Locate the cell with the specified text and output its (X, Y) center coordinate. 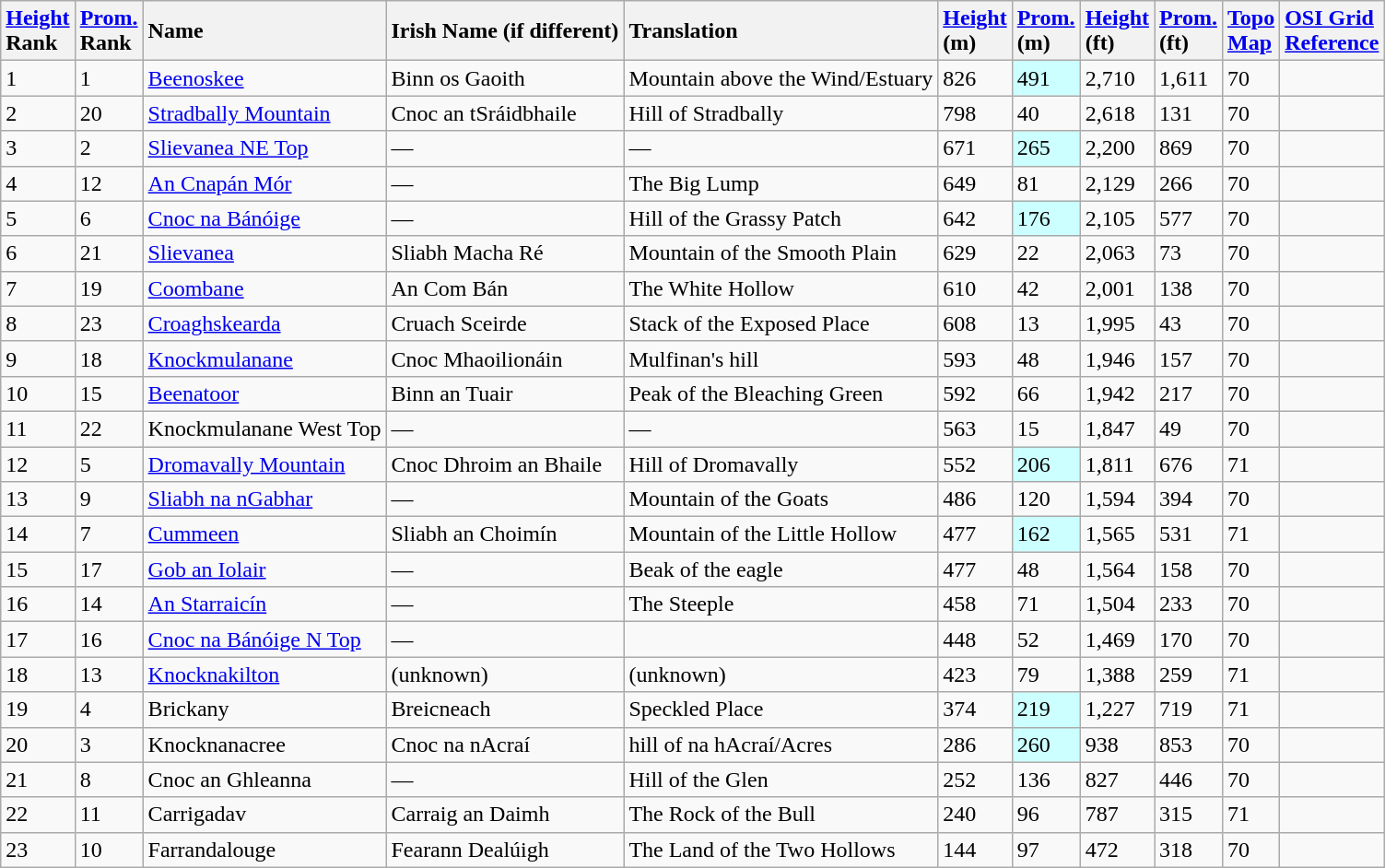
1,942 (1117, 393)
1,811 (1117, 463)
An Starraicín (264, 604)
610 (975, 288)
120 (1046, 499)
Fearann Dealúigh (505, 850)
240 (975, 815)
1,504 (1117, 604)
Knockmulanane (264, 358)
Translation (781, 31)
1,227 (1117, 710)
671 (975, 148)
2,001 (1117, 288)
Cnoc an tSráidbhaile (505, 113)
HeightRank (38, 31)
Stack of the Exposed Place (781, 323)
869 (1188, 148)
Height(ft) (1117, 31)
491 (1046, 78)
853 (1188, 745)
394 (1188, 499)
2,105 (1117, 218)
42 (1046, 288)
TopoMap (1250, 31)
593 (975, 358)
642 (975, 218)
266 (1188, 183)
1,565 (1117, 534)
2,200 (1117, 148)
1,847 (1117, 428)
676 (1188, 463)
40 (1046, 113)
144 (975, 850)
Cnoc na nAcraí (505, 745)
Hill of Stradbally (781, 113)
Prom.(m) (1046, 31)
138 (1188, 288)
Coombane (264, 288)
2,063 (1117, 253)
2,129 (1117, 183)
1,995 (1117, 323)
Brickany (264, 710)
219 (1046, 710)
81 (1046, 183)
176 (1046, 218)
Sliabh Macha Ré (505, 253)
158 (1188, 569)
423 (975, 674)
97 (1046, 850)
Carraig an Daimh (505, 815)
96 (1046, 815)
Hill of Dromavally (781, 463)
259 (1188, 674)
486 (975, 499)
446 (1188, 780)
252 (975, 780)
1,594 (1117, 499)
Slievanea (264, 253)
233 (1188, 604)
Carrigadav (264, 815)
Mountain above the Wind/Estuary (781, 78)
Mountain of the Smooth Plain (781, 253)
Knockmulanane West Top (264, 428)
Hill of the Glen (781, 780)
131 (1188, 113)
Irish Name (if different) (505, 31)
Gob an Iolair (264, 569)
Binn os Gaoith (505, 78)
Cruach Sceirde (505, 323)
2,710 (1117, 78)
Knocknanacree (264, 745)
315 (1188, 815)
Sliabh an Choimín (505, 534)
Prom.Rank (109, 31)
Farrandalouge (264, 850)
1,469 (1117, 639)
Height(m) (975, 31)
Peak of the Bleaching Green (781, 393)
OSI GridReference (1332, 31)
1,564 (1117, 569)
938 (1117, 745)
826 (975, 78)
52 (1046, 639)
318 (1188, 850)
Stradbally Mountain (264, 113)
Mountain of the Little Hollow (781, 534)
Cummeen (264, 534)
Dromavally Mountain (264, 463)
206 (1046, 463)
Cnoc na Bánóige (264, 218)
827 (1117, 780)
Name (264, 31)
Hill of the Grassy Patch (781, 218)
hill of na hAcraí/Acres (781, 745)
552 (975, 463)
Knocknakilton (264, 674)
798 (975, 113)
Cnoc an Ghleanna (264, 780)
563 (975, 428)
162 (1046, 534)
Slievanea NE Top (264, 148)
Cnoc na Bánóige N Top (264, 639)
531 (1188, 534)
The White Hollow (781, 288)
649 (975, 183)
265 (1046, 148)
The Rock of the Bull (781, 815)
The Land of the Two Hollows (781, 850)
An Com Bán (505, 288)
217 (1188, 393)
The Steeple (781, 604)
Cnoc Dhroim an Bhaile (505, 463)
Speckled Place (781, 710)
Beenoskee (264, 78)
An Cnapán Mór (264, 183)
Mulfinan's hill (781, 358)
286 (975, 745)
Binn an Tuair (505, 393)
49 (1188, 428)
629 (975, 253)
The Big Lump (781, 183)
Prom.(ft) (1188, 31)
260 (1046, 745)
608 (975, 323)
Mountain of the Goats (781, 499)
1,946 (1117, 358)
Croaghskearda (264, 323)
170 (1188, 639)
Beak of the eagle (781, 569)
Beenatoor (264, 393)
1,388 (1117, 674)
472 (1117, 850)
136 (1046, 780)
73 (1188, 253)
Cnoc Mhaoilionáin (505, 358)
2,618 (1117, 113)
458 (975, 604)
592 (975, 393)
Breicneach (505, 710)
66 (1046, 393)
577 (1188, 218)
787 (1117, 815)
448 (975, 639)
157 (1188, 358)
1,611 (1188, 78)
374 (975, 710)
Sliabh na nGabhar (264, 499)
43 (1188, 323)
79 (1046, 674)
719 (1188, 710)
